Return (X, Y) of the center of cell containing provided text 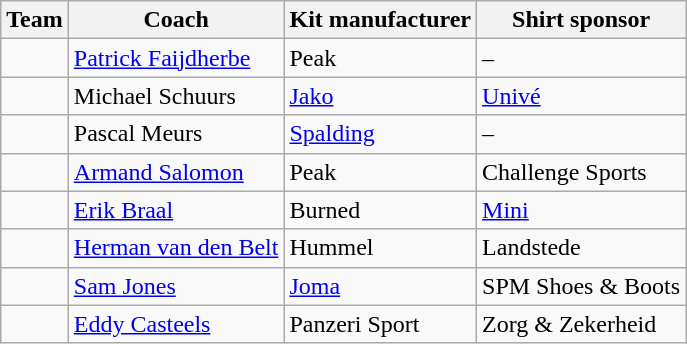
Michael Schuurs (176, 96)
Hummel (380, 248)
Pascal Meurs (176, 134)
Burned (380, 210)
Eddy Casteels (176, 324)
Kit manufacturer (380, 20)
Univé (582, 96)
Panzeri Sport (380, 324)
Sam Jones (176, 286)
Armand Salomon (176, 172)
Zorg & Zekerheid (582, 324)
Shirt sponsor (582, 20)
Coach (176, 20)
Herman van den Belt (176, 248)
Jako (380, 96)
Team (35, 20)
SPM Shoes & Boots (582, 286)
Spalding (380, 134)
Landstede (582, 248)
Mini (582, 210)
Erik Braal (176, 210)
Joma (380, 286)
Patrick Faijdherbe (176, 58)
Challenge Sports (582, 172)
